Find where the given text appears and provide that cell's center as (X, Y) coordinate. 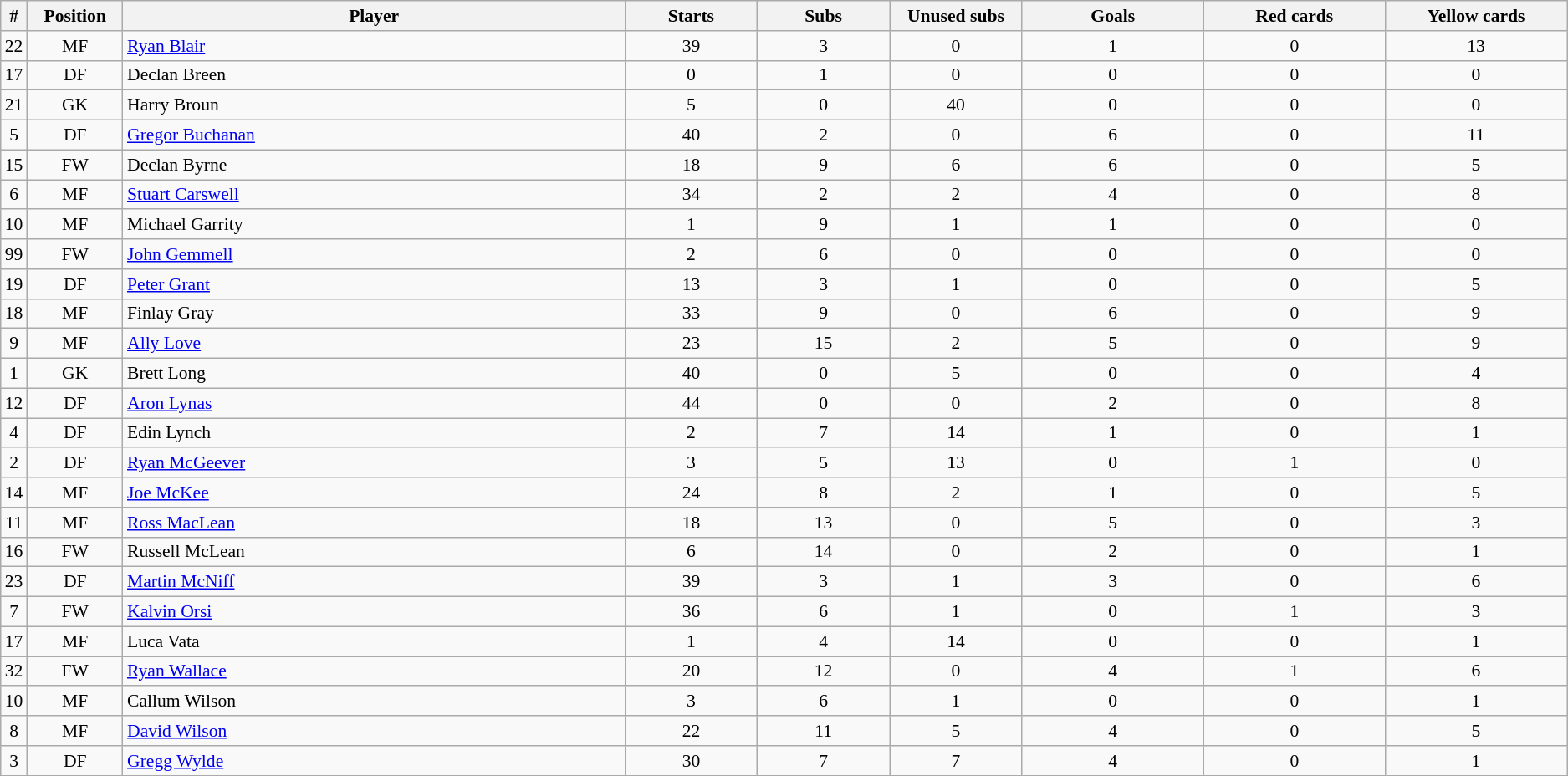
Michael Garrity (374, 225)
33 (691, 314)
Callum Wilson (374, 702)
Russell McLean (374, 552)
Declan Byrne (374, 165)
Red cards (1295, 16)
44 (691, 403)
Aron Lynas (374, 403)
Starts (691, 16)
Martin McNiff (374, 582)
Harry Broun (374, 105)
Kalvin Orsi (374, 612)
24 (691, 493)
16 (14, 552)
Finlay Gray (374, 314)
36 (691, 612)
Position (75, 16)
Declan Breen (374, 75)
Peter Grant (374, 284)
Stuart Carswell (374, 195)
Edin Lynch (374, 433)
Ryan McGeever (374, 463)
32 (14, 671)
Brett Long (374, 374)
Gregg Wylde (374, 761)
Ally Love (374, 344)
30 (691, 761)
John Gemmell (374, 254)
Gregor Buchanan (374, 135)
20 (691, 671)
Ryan Wallace (374, 671)
Luca Vata (374, 641)
# (14, 16)
Ryan Blair (374, 46)
Goals (1112, 16)
Unused subs (957, 16)
21 (14, 105)
Subs (824, 16)
19 (14, 284)
Joe McKee (374, 493)
Yellow cards (1475, 16)
Player (374, 16)
34 (691, 195)
99 (14, 254)
David Wilson (374, 731)
Ross MacLean (374, 523)
